Scan for the cell matching the given text and deliver its [X, Y] coordinate at center. 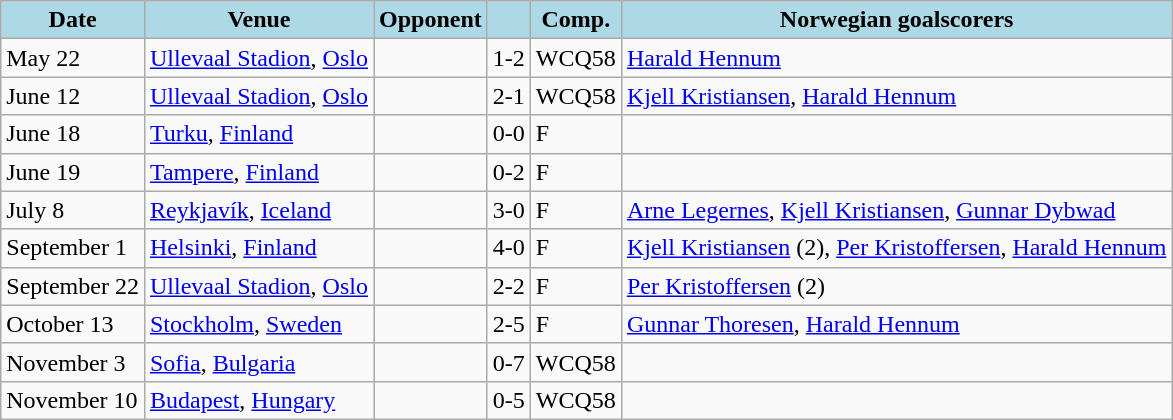
Harald Hennum [896, 58]
4-0 [508, 248]
1-2 [508, 58]
Turku, Finland [258, 134]
Stockholm, Sweden [258, 324]
Budapest, Hungary [258, 400]
Kjell Kristiansen (2), Per Kristoffersen, Harald Hennum [896, 248]
Sofia, Bulgaria [258, 362]
September 22 [73, 286]
Reykjavík, Iceland [258, 210]
November 3 [73, 362]
September 1 [73, 248]
Norwegian goalscorers [896, 20]
July 8 [73, 210]
2-5 [508, 324]
June 18 [73, 134]
0-5 [508, 400]
3-0 [508, 210]
0-7 [508, 362]
Comp. [576, 20]
Venue [258, 20]
Tampere, Finland [258, 172]
0-2 [508, 172]
2-1 [508, 96]
Helsinki, Finland [258, 248]
Kjell Kristiansen, Harald Hennum [896, 96]
Opponent [431, 20]
November 10 [73, 400]
Gunnar Thoresen, Harald Hennum [896, 324]
June 19 [73, 172]
May 22 [73, 58]
June 12 [73, 96]
2-2 [508, 286]
Arne Legernes, Kjell Kristiansen, Gunnar Dybwad [896, 210]
October 13 [73, 324]
Date [73, 20]
0-0 [508, 134]
Per Kristoffersen (2) [896, 286]
